Detect which cell encompasses the target text, then output its [X, Y] center coordinate. 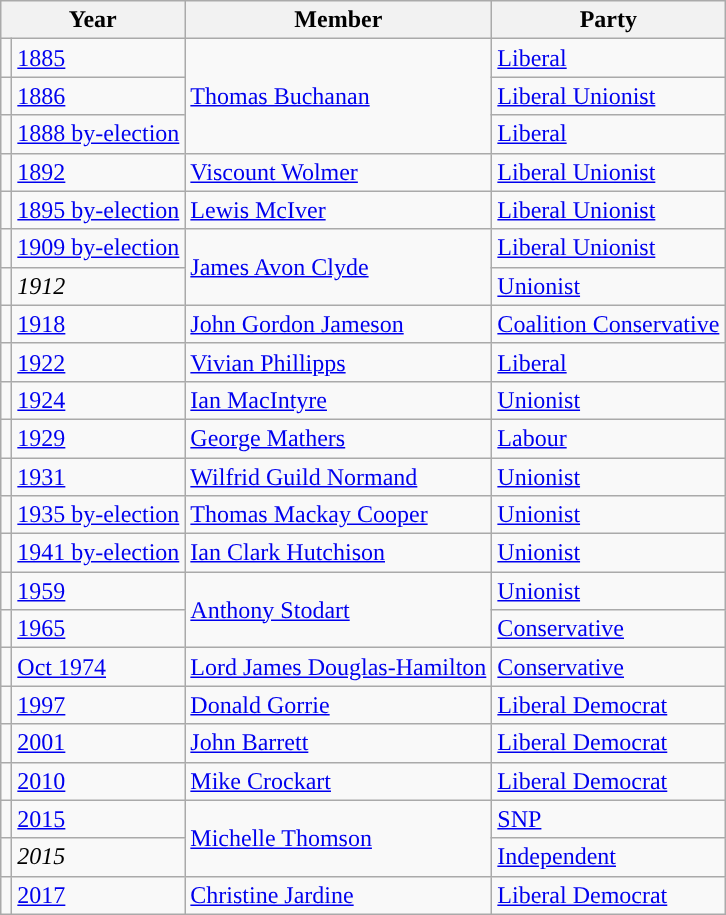
Viscount Wolmer [338, 172]
2017 [98, 895]
1965 [98, 629]
Lewis McIver [338, 210]
Vivian Phillipps [338, 362]
Member [338, 20]
1931 [98, 477]
Ian MacIntyre [338, 400]
1924 [98, 400]
Labour [608, 438]
2001 [98, 743]
John Gordon Jameson [338, 324]
1922 [98, 362]
Christine Jardine [338, 895]
Ian Clark Hutchison [338, 553]
1941 by-election [98, 553]
1888 by-election [98, 134]
Coalition Conservative [608, 324]
Oct 1974 [98, 667]
John Barrett [338, 743]
Donald Gorrie [338, 705]
Wilfrid Guild Normand [338, 477]
Mike Crockart [338, 781]
1929 [98, 438]
1885 [98, 58]
SNP [608, 819]
Thomas Mackay Cooper [338, 515]
Year [93, 20]
1918 [98, 324]
Independent [608, 857]
George Mathers [338, 438]
1886 [98, 96]
Thomas Buchanan [338, 96]
Anthony Stodart [338, 610]
1895 by-election [98, 210]
Lord James Douglas-Hamilton [338, 667]
1909 by-election [98, 248]
Party [608, 20]
1935 by-election [98, 515]
2010 [98, 781]
Michelle Thomson [338, 838]
1997 [98, 705]
1959 [98, 591]
1912 [98, 286]
1892 [98, 172]
James Avon Clyde [338, 267]
